Return [x, y] of the center of cell containing provided text 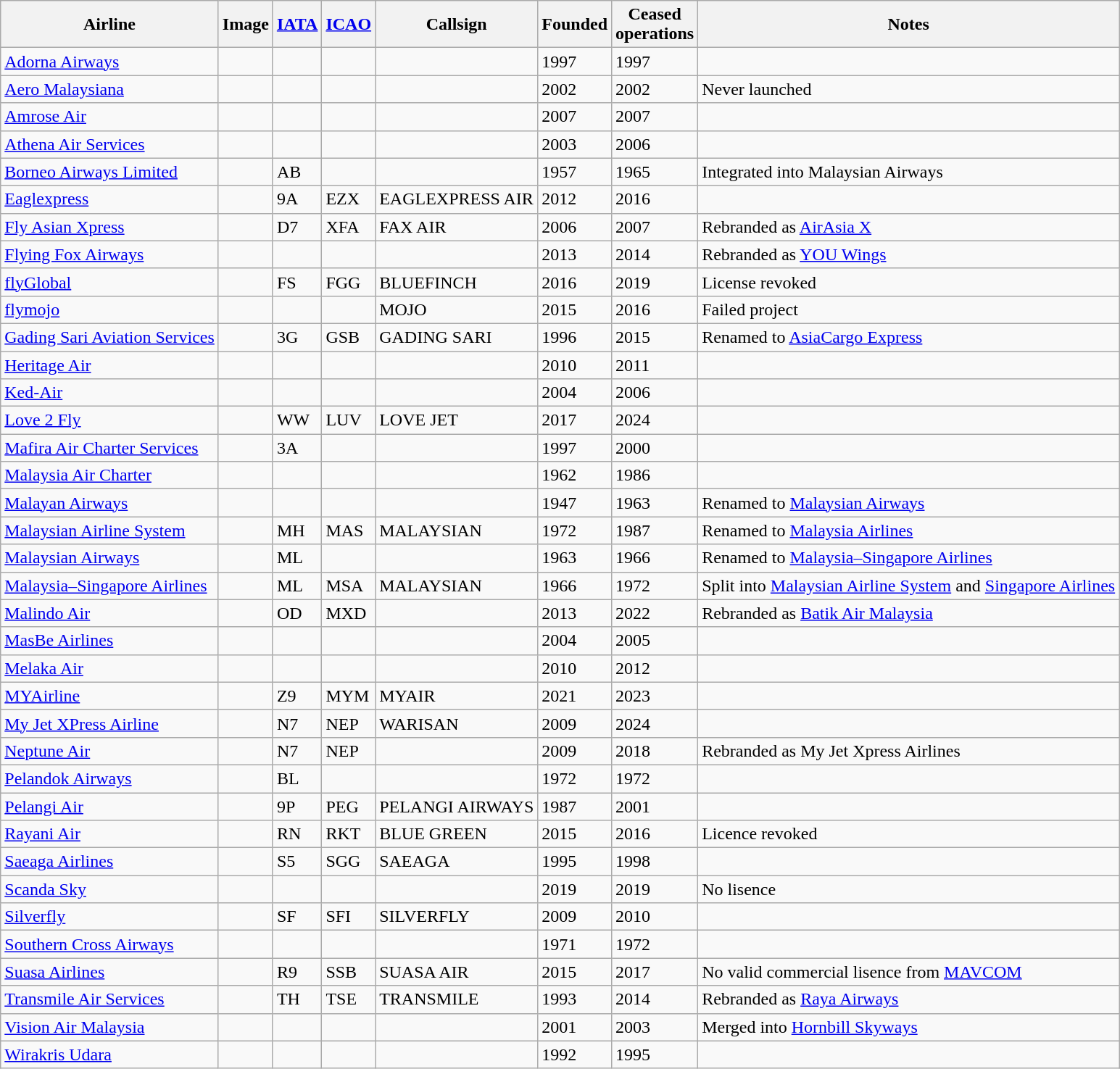
2022 [655, 613]
TRANSMILE [457, 999]
flyGlobal [110, 282]
2011 [655, 365]
Malaysian Airways [110, 558]
1957 [575, 172]
MOJO [457, 309]
Adorna Airways [110, 62]
WW [297, 420]
9A [297, 199]
Rebranded as YOU Wings [909, 254]
3G [297, 337]
SAEAGA [457, 862]
Ked-Air [110, 393]
My Jet XPress Airline [110, 723]
Silverfly [110, 917]
Ceased operations [655, 25]
1996 [575, 337]
MYAirline [110, 696]
Failed project [909, 309]
BLUEFINCH [457, 282]
PEG [349, 807]
1992 [575, 1055]
License revoked [909, 282]
Founded [575, 25]
Rebranded as Batik Air Malaysia [909, 613]
AB [297, 172]
Pelangi Air [110, 807]
WARISAN [457, 723]
2021 [575, 696]
Rebranded as AirAsia X [909, 227]
Split into Malaysian Airline System and Singapore Airlines [909, 586]
Saeaga Airlines [110, 862]
3A [297, 448]
1986 [655, 475]
Heritage Air [110, 365]
XFA [349, 227]
Borneo Airways Limited [110, 172]
Merged into Hornbill Skyways [909, 1027]
Renamed to Malaysian Airways [909, 503]
SFI [349, 917]
Fly Asian Xpress [110, 227]
Integrated into Malaysian Airways [909, 172]
1993 [575, 999]
Eaglexpress [110, 199]
IATA [297, 25]
Neptune Air [110, 751]
Rebranded as Raya Airways [909, 999]
Malaysia–Singapore Airlines [110, 586]
Airline [110, 25]
2018 [655, 751]
EZX [349, 199]
LOVE JET [457, 420]
SUASA AIR [457, 972]
TH [297, 999]
MYAIR [457, 696]
Pelandok Airways [110, 778]
Malaysia Air Charter [110, 475]
Notes [909, 25]
Aero Malaysiana [110, 89]
Rayani Air [110, 834]
Wirakris Udara [110, 1055]
D7 [297, 227]
SILVERFLY [457, 917]
Image [245, 25]
Vision Air Malaysia [110, 1027]
Southern Cross Airways [110, 944]
Never launched [909, 89]
Malaysian Airline System [110, 531]
TSE [349, 999]
Renamed to AsiaCargo Express [909, 337]
SSB [349, 972]
FS [297, 282]
Z9 [297, 696]
9P [297, 807]
EAGLEXPRESS AIR [457, 199]
Suasa Airlines [110, 972]
Amrose Air [110, 117]
2023 [655, 696]
BLUE GREEN [457, 834]
Melaka Air [110, 668]
S5 [297, 862]
Malayan Airways [110, 503]
Rebranded as My Jet Xpress Airlines [909, 751]
OD [297, 613]
GSB [349, 337]
Love 2 Fly [110, 420]
No lisence [909, 889]
MYM [349, 696]
MSA [349, 586]
1947 [575, 503]
Callsign [457, 25]
Gading Sari Aviation Services [110, 337]
MasBe Airlines [110, 641]
FAX AIR [457, 227]
PELANGI AIRWAYS [457, 807]
SGG [349, 862]
Athena Air Services [110, 144]
BL [297, 778]
R9 [297, 972]
1998 [655, 862]
1962 [575, 475]
2000 [655, 448]
Renamed to Malaysia Airlines [909, 531]
MXD [349, 613]
GADING SARI [457, 337]
2005 [655, 641]
Malindo Air [110, 613]
MAS [349, 531]
1971 [575, 944]
MH [297, 531]
Transmile Air Services [110, 999]
Licence revoked [909, 834]
SF [297, 917]
Renamed to Malaysia–Singapore Airlines [909, 558]
FGG [349, 282]
flymojo [110, 309]
RN [297, 834]
ICAO [349, 25]
Mafira Air Charter Services [110, 448]
No valid commercial lisence from MAVCOM [909, 972]
LUV [349, 420]
Flying Fox Airways [110, 254]
Scanda Sky [110, 889]
1965 [655, 172]
RKT [349, 834]
